Output the (x, y) coordinate of the center of the cell containing the given text.  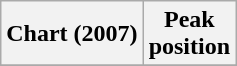
Peakposition (189, 34)
Chart (2007) (72, 34)
